Find where the given text appears and provide that cell's center as (x, y) coordinate. 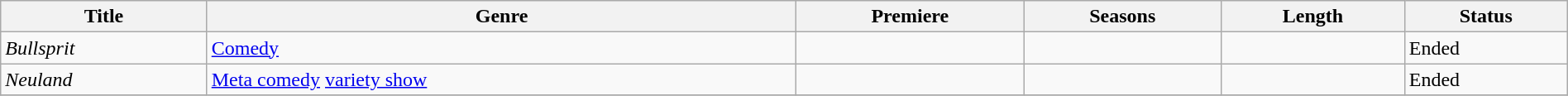
Title (104, 17)
Genre (501, 17)
Seasons (1123, 17)
Comedy (501, 48)
Neuland (104, 79)
Length (1313, 17)
Premiere (910, 17)
Bullsprit (104, 48)
Meta comedy variety show (501, 79)
Status (1485, 17)
